Capture the cell that displays the provided text and extract its (x, y) central coordinate. 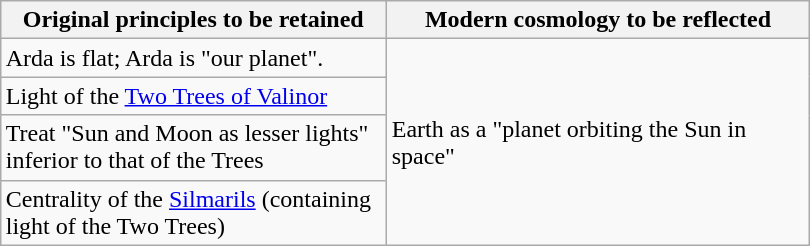
Earth as a "planet orbiting the Sun in space" (598, 142)
Light of the Two Trees of Valinor (193, 96)
Arda is flat; Arda is "our planet". (193, 58)
Treat "Sun and Moon as lesser lights" inferior to that of the Trees (193, 148)
Modern cosmology to be reflected (598, 20)
Original principles to be retained (193, 20)
Centrality of the Silmarils (containing light of the Two Trees) (193, 212)
